Capture the cell that displays the provided text and extract its (x, y) central coordinate. 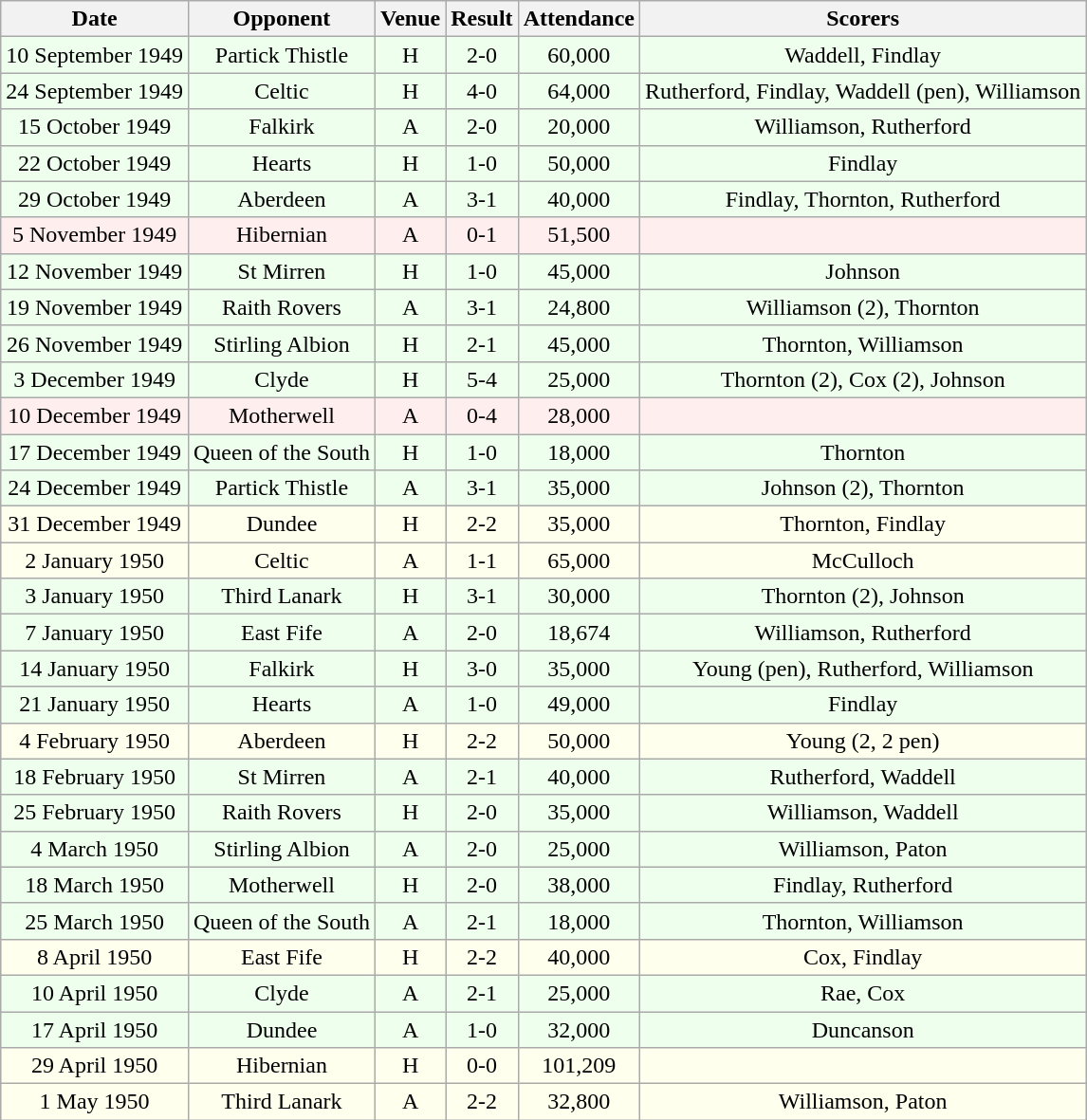
Young (pen), Rutherford, Williamson (862, 669)
2 January 1950 (95, 560)
Johnson (862, 271)
Williamson (2), Thornton (862, 307)
Attendance (579, 19)
18,674 (579, 633)
Cox, Findlay (862, 957)
Findlay, Thornton, Rutherford (862, 199)
Rutherford, Waddell (862, 777)
19 November 1949 (95, 307)
Williamson, Waddell (862, 813)
0-0 (482, 1066)
Thornton (2), Cox (2), Johnson (862, 379)
25 March 1950 (95, 921)
51,500 (579, 235)
65,000 (579, 560)
32,800 (579, 1102)
21 January 1950 (95, 705)
8 April 1950 (95, 957)
26 November 1949 (95, 343)
28,000 (579, 415)
3-0 (482, 669)
Johnson (2), Thornton (862, 488)
10 September 1949 (95, 55)
1-1 (482, 560)
3 January 1950 (95, 597)
32,000 (579, 1029)
29 April 1950 (95, 1066)
4 March 1950 (95, 849)
Date (95, 19)
0-1 (482, 235)
4-0 (482, 91)
Result (482, 19)
5 November 1949 (95, 235)
Rae, Cox (862, 993)
17 December 1949 (95, 452)
7 January 1950 (95, 633)
29 October 1949 (95, 199)
Young (2, 2 pen) (862, 741)
10 April 1950 (95, 993)
0-4 (482, 415)
Scorers (862, 19)
Findlay, Rutherford (862, 885)
Thornton (2), Johnson (862, 597)
McCulloch (862, 560)
24,800 (579, 307)
17 April 1950 (95, 1029)
18 February 1950 (95, 777)
5-4 (482, 379)
24 December 1949 (95, 488)
Rutherford, Findlay, Waddell (pen), Williamson (862, 91)
64,000 (579, 91)
Venue (410, 19)
14 January 1950 (95, 669)
31 December 1949 (95, 524)
22 October 1949 (95, 163)
Waddell, Findlay (862, 55)
1 May 1950 (95, 1102)
3 December 1949 (95, 379)
49,000 (579, 705)
12 November 1949 (95, 271)
101,209 (579, 1066)
18 March 1950 (95, 885)
10 December 1949 (95, 415)
38,000 (579, 885)
15 October 1949 (95, 127)
60,000 (579, 55)
25 February 1950 (95, 813)
Duncanson (862, 1029)
20,000 (579, 127)
30,000 (579, 597)
Thornton, Findlay (862, 524)
4 February 1950 (95, 741)
Thornton (862, 452)
Opponent (281, 19)
24 September 1949 (95, 91)
